Scan for the cell matching the given text and deliver its [X, Y] coordinate at center. 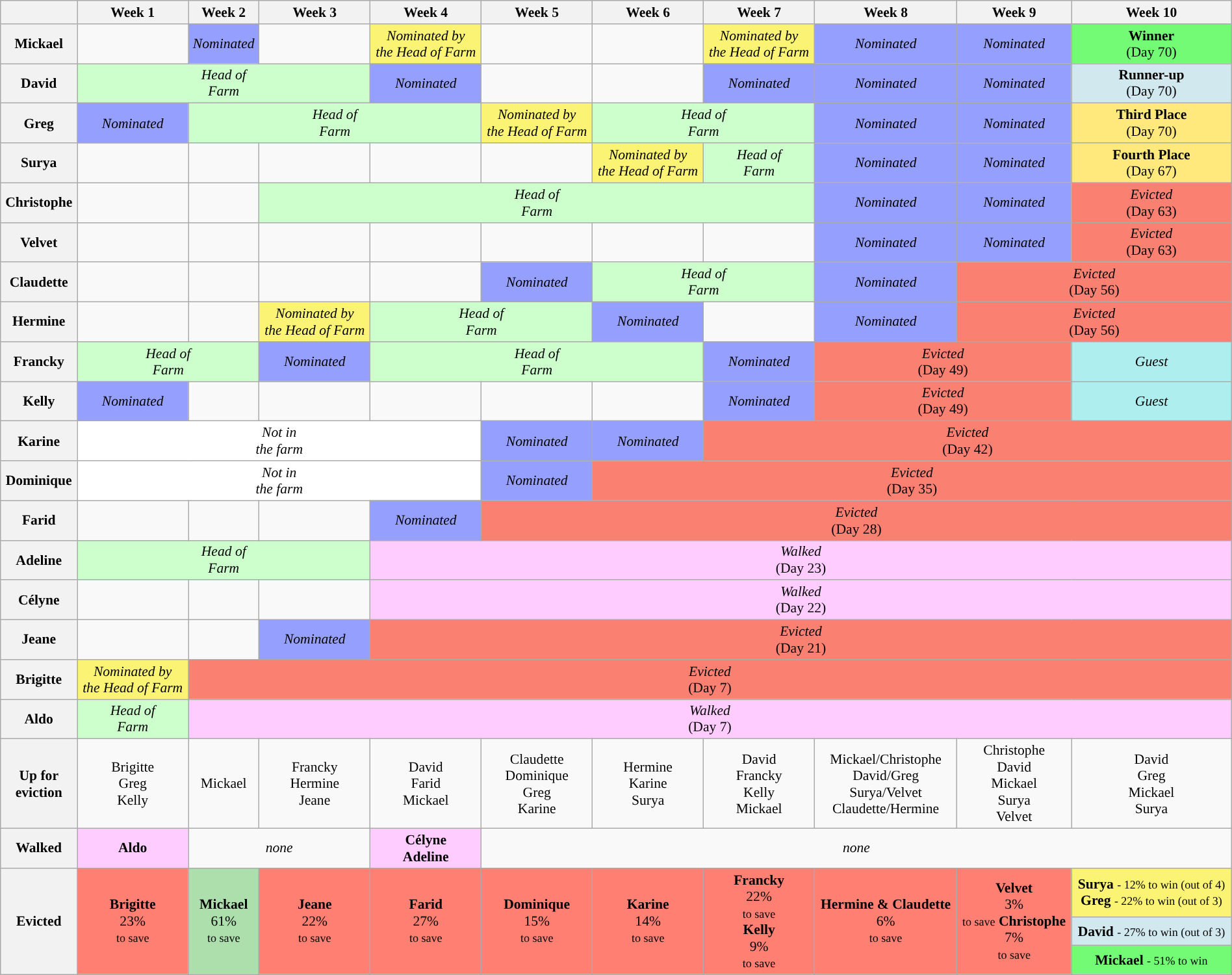
Week 6 [648, 12]
Surya [39, 162]
Week 10 [1151, 12]
Week 8 [886, 12]
Greg [39, 123]
Week 3 [314, 12]
Jeane 22%to save [314, 922]
Surya - 12% to win (out of 4) Greg - 22% to win (out of 3) [1151, 893]
Célyne [39, 601]
Evicted(Day 7) [710, 680]
Walked(Day 7) [710, 719]
CélyneAdeline [426, 849]
Brigitte [39, 680]
DavidFaridMickael [426, 784]
Hermine & Claudette 6%to save [886, 922]
Brigitte 23%to save [133, 922]
BrigitteGregKelly [133, 784]
Adeline [39, 560]
Week 5 [537, 12]
Velvet [39, 242]
Christophe [39, 203]
Walked(Day 22) [801, 601]
Week 4 [426, 12]
Francky [39, 361]
ChristopheDavidMickaelSuryaVelvet [1014, 784]
Week 9 [1014, 12]
Claudette [39, 282]
DavidFranckyKellyMickael [759, 784]
DavidGregMickaelSurya [1151, 784]
Farid [39, 520]
Week 7 [759, 12]
Mickael - 51% to win [1151, 960]
HermineKarineSurya [648, 784]
Francky 22%to save Kelly 9%to save [759, 922]
Evicted(Day 21) [801, 640]
Velvet3%to save Christophe 7%to save [1014, 922]
Hermine [39, 322]
Evicted(Day 35) [912, 481]
Jeane [39, 640]
Farid 27%to save [426, 922]
Mickael/ChristopheDavid/GregSurya/VelvetClaudette/Hermine [886, 784]
Evicted(Day 28) [856, 520]
Dominique [39, 481]
Evicted [39, 922]
Karine 14%to save [648, 922]
Fourth Place (Day 67) [1151, 162]
FranckyHermineJeane [314, 784]
Third Place (Day 70) [1151, 123]
Dominique 15%to save [537, 922]
David [39, 83]
Karine [39, 441]
Evicted(Day 42) [968, 441]
ClaudetteDominiqueGregKarine [537, 784]
Runner-up (Day 70) [1151, 83]
Week 2 [224, 12]
Winner (Day 70) [1151, 44]
Walked(Day 23) [801, 560]
Up foreviction [39, 784]
Kelly [39, 402]
David - 27% to win (out of 3) [1151, 931]
Walked [39, 849]
Mickael61%to save [224, 922]
Week 1 [133, 12]
